Scan for the cell matching the given text and deliver its [x, y] coordinate at center. 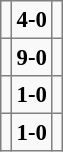
4-0 [32, 20]
9-0 [32, 57]
